Search for the cell housing the specified text and yield its [x, y] center coordinate. 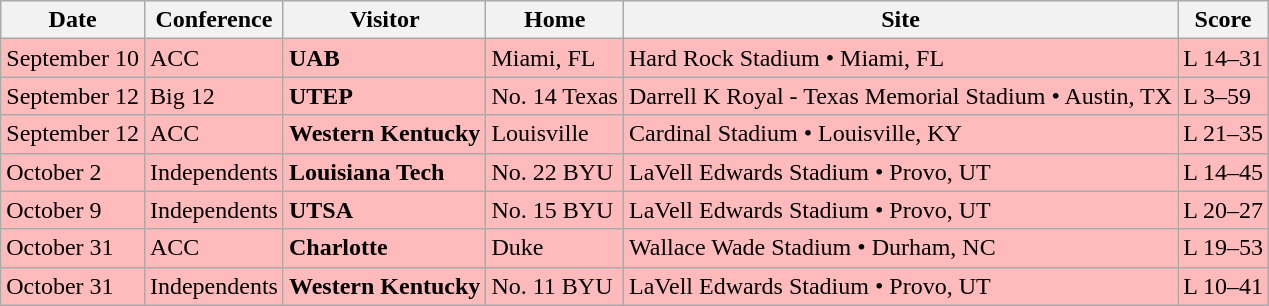
Louisville [555, 134]
L 20–27 [1224, 210]
Duke [555, 248]
L 14–45 [1224, 172]
L 10–41 [1224, 286]
No. 15 BYU [555, 210]
Visitor [384, 20]
UAB [384, 58]
Conference [214, 20]
Cardinal Stadium • Louisville, KY [900, 134]
No. 11 BYU [555, 286]
Darrell K Royal - Texas Memorial Stadium • Austin, TX [900, 96]
Charlotte [384, 248]
Big 12 [214, 96]
No. 14 Texas [555, 96]
No. 22 BYU [555, 172]
L 19–53 [1224, 248]
September 10 [73, 58]
Hard Rock Stadium • Miami, FL [900, 58]
UTSA [384, 210]
UTEP [384, 96]
Date [73, 20]
L 3–59 [1224, 96]
October 9 [73, 210]
Score [1224, 20]
October 2 [73, 172]
Home [555, 20]
Louisiana Tech [384, 172]
Site [900, 20]
Miami, FL [555, 58]
L 21–35 [1224, 134]
L 14–31 [1224, 58]
Wallace Wade Stadium • Durham, NC [900, 248]
